From the cell containing the given text, extract its center point as (x, y) coordinate. 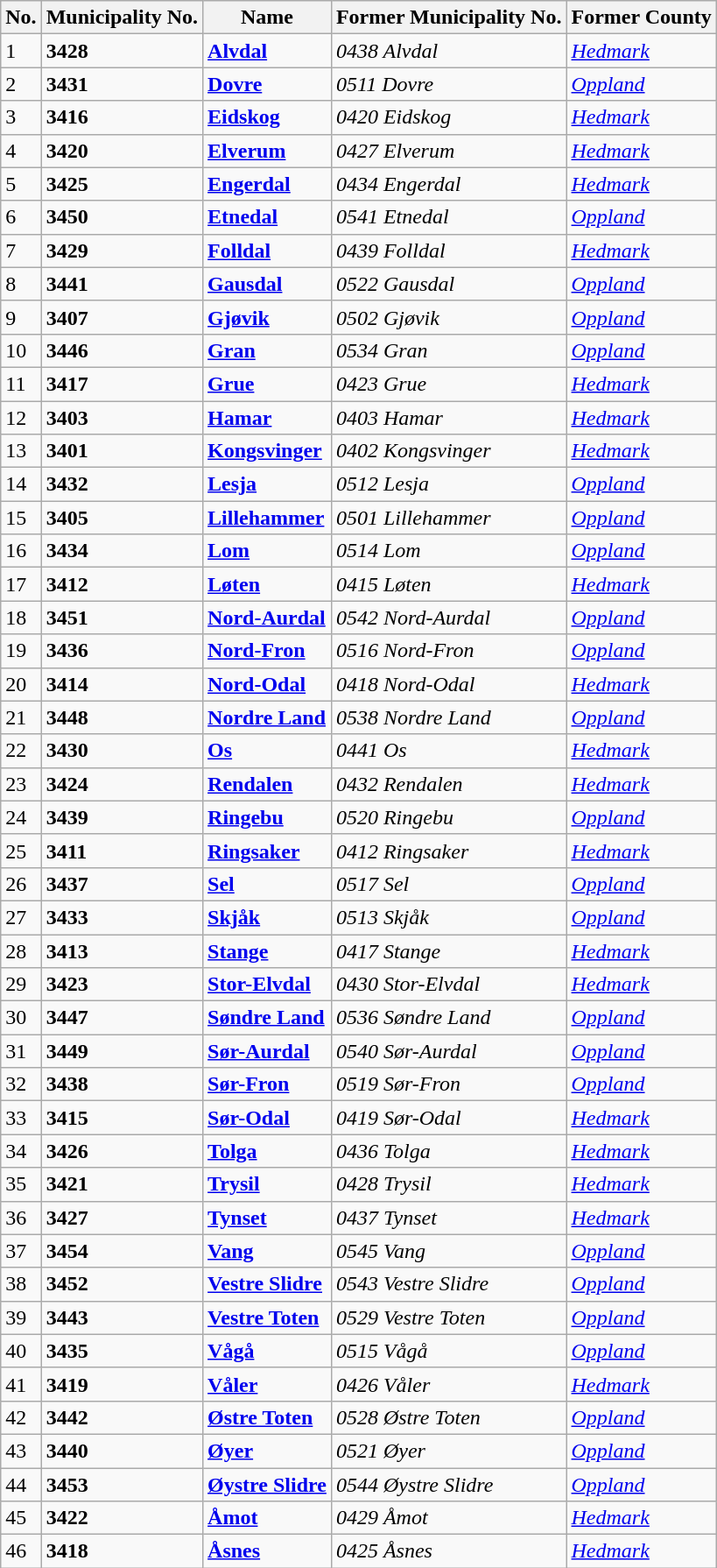
16 (21, 551)
35 (21, 1184)
0541 Etnedal (448, 217)
14 (21, 484)
3447 (122, 1018)
Hamar (268, 418)
Tolga (268, 1151)
0438 Alvdal (448, 51)
22 (21, 751)
1 (21, 51)
0543 Vestre Slidre (448, 1284)
33 (21, 1118)
0436 Tolga (448, 1151)
3449 (122, 1051)
8 (21, 284)
Sør-Odal (268, 1118)
3438 (122, 1084)
0512 Lesja (448, 484)
Alvdal (268, 51)
Stange (268, 950)
4 (21, 151)
0529 Vestre Toten (448, 1317)
Former County (641, 18)
17 (21, 584)
0534 Gran (448, 350)
3439 (122, 817)
3424 (122, 784)
3434 (122, 551)
3432 (122, 484)
3431 (122, 84)
12 (21, 418)
20 (21, 684)
Nord-Odal (268, 684)
Vang (268, 1251)
Lesja (268, 484)
Rendalen (268, 784)
13 (21, 451)
Åmot (268, 1518)
Vågå (268, 1351)
40 (21, 1351)
0441 Os (448, 751)
3423 (122, 985)
7 (21, 251)
Vestre Toten (268, 1317)
Løten (268, 584)
0428 Trysil (448, 1184)
Sør-Aurdal (268, 1051)
No. (21, 18)
Nord-Aurdal (268, 618)
Øyer (268, 1451)
3446 (122, 350)
0423 Grue (448, 384)
30 (21, 1018)
0434 Engerdal (448, 184)
3418 (122, 1551)
Skjåk (268, 917)
3435 (122, 1351)
0514 Lom (448, 551)
3407 (122, 317)
3427 (122, 1218)
11 (21, 384)
3416 (122, 117)
45 (21, 1518)
2 (21, 84)
Sør-Fron (268, 1084)
31 (21, 1051)
3422 (122, 1518)
38 (21, 1284)
3453 (122, 1485)
Kongsvinger (268, 451)
Grue (268, 384)
3403 (122, 418)
5 (21, 184)
Våler (268, 1384)
0437 Tynset (448, 1218)
Name (268, 18)
Ringebu (268, 817)
0429 Åmot (448, 1518)
3401 (122, 451)
0403 Hamar (448, 418)
0426 Våler (448, 1384)
0439 Folldal (448, 251)
Øystre Slidre (268, 1485)
Nord-Fron (268, 651)
3442 (122, 1417)
18 (21, 618)
3433 (122, 917)
Municipality No. (122, 18)
3417 (122, 384)
3412 (122, 584)
Gausdal (268, 284)
3436 (122, 651)
3450 (122, 217)
0516 Nord-Fron (448, 651)
0420 Eidskog (448, 117)
36 (21, 1218)
15 (21, 518)
0528 Østre Toten (448, 1417)
Åsnes (268, 1551)
Søndre Land (268, 1018)
42 (21, 1417)
0430 Stor-Elvdal (448, 985)
0415 Løten (448, 584)
3 (21, 117)
32 (21, 1084)
Dovre (268, 84)
0538 Nordre Land (448, 717)
3430 (122, 751)
3448 (122, 717)
23 (21, 784)
0502 Gjøvik (448, 317)
37 (21, 1251)
Eidskog (268, 117)
21 (21, 717)
19 (21, 651)
3429 (122, 251)
0417 Stange (448, 950)
34 (21, 1151)
Elverum (268, 151)
Nordre Land (268, 717)
9 (21, 317)
27 (21, 917)
0521 Øyer (448, 1451)
Gran (268, 350)
0501 Lillehammer (448, 518)
3428 (122, 51)
Lillehammer (268, 518)
24 (21, 817)
3421 (122, 1184)
0536 Søndre Land (448, 1018)
41 (21, 1384)
0418 Nord-Odal (448, 684)
0544 Øystre Slidre (448, 1485)
3426 (122, 1151)
26 (21, 884)
0419 Sør-Odal (448, 1118)
29 (21, 985)
0515 Vågå (448, 1351)
3413 (122, 950)
Sel (268, 884)
39 (21, 1317)
0540 Sør-Aurdal (448, 1051)
Etnedal (268, 217)
0432 Rendalen (448, 784)
43 (21, 1451)
0513 Skjåk (448, 917)
0412 Ringsaker (448, 851)
0511 Dovre (448, 84)
0402 Kongsvinger (448, 451)
Tynset (268, 1218)
3420 (122, 151)
3425 (122, 184)
44 (21, 1485)
Gjøvik (268, 317)
0427 Elverum (448, 151)
Former Municipality No. (448, 18)
Østre Toten (268, 1417)
0519 Sør-Fron (448, 1084)
3454 (122, 1251)
Os (268, 751)
0517 Sel (448, 884)
0425 Åsnes (448, 1551)
3441 (122, 284)
0520 Ringebu (448, 817)
3443 (122, 1317)
3405 (122, 518)
Trysil (268, 1184)
Engerdal (268, 184)
Ringsaker (268, 851)
0545 Vang (448, 1251)
6 (21, 217)
3440 (122, 1451)
Stor-Elvdal (268, 985)
Folldal (268, 251)
25 (21, 851)
3451 (122, 618)
0542 Nord-Aurdal (448, 618)
28 (21, 950)
3437 (122, 884)
Vestre Slidre (268, 1284)
3414 (122, 684)
3415 (122, 1118)
3452 (122, 1284)
0522 Gausdal (448, 284)
10 (21, 350)
46 (21, 1551)
Lom (268, 551)
3411 (122, 851)
3419 (122, 1384)
